Determine the (X, Y) coordinate at the center of the cell enclosing the given text.  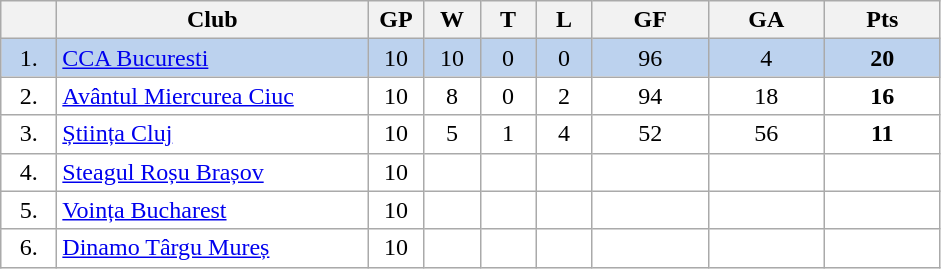
1 (508, 134)
3. (29, 134)
2. (29, 96)
1. (29, 58)
96 (650, 58)
6. (29, 248)
5 (452, 134)
T (508, 20)
94 (650, 96)
L (564, 20)
CCA Bucuresti (212, 58)
11 (882, 134)
Avântul Miercurea Ciuc (212, 96)
52 (650, 134)
GP (396, 20)
Steagul Roșu Brașov (212, 172)
Club (212, 20)
2 (564, 96)
18 (766, 96)
56 (766, 134)
4. (29, 172)
Știința Cluj (212, 134)
20 (882, 58)
Dinamo Târgu Mureș (212, 248)
16 (882, 96)
8 (452, 96)
GF (650, 20)
5. (29, 210)
Pts (882, 20)
W (452, 20)
Voința Bucharest (212, 210)
GA (766, 20)
